Find where the given text appears and provide that cell's center as (X, Y) coordinate. 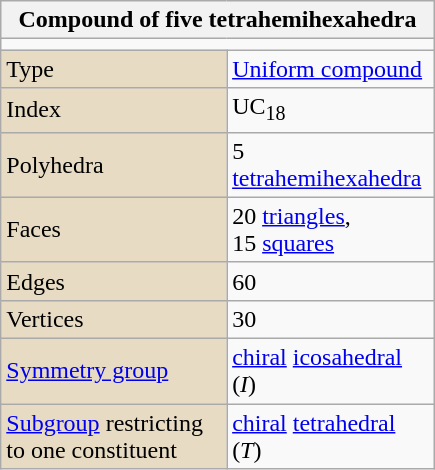
chiral tetrahedral (T) (331, 436)
Compound of five tetrahemihexahedra (218, 20)
Index (114, 110)
UC18 (331, 110)
Uniform compound (331, 69)
Subgroup restricting to one constituent (114, 436)
30 (331, 319)
20 triangles,15 squares (331, 230)
5 tetrahemihexahedra (331, 164)
60 (331, 281)
chiral icosahedral (I) (331, 372)
Type (114, 69)
Polyhedra (114, 164)
Symmetry group (114, 372)
Vertices (114, 319)
Faces (114, 230)
Edges (114, 281)
